Provide the (x, y) coordinate of the cell's center where the given text is located.  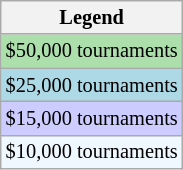
Legend (92, 17)
$50,000 tournaments (92, 51)
$25,000 tournaments (92, 85)
$15,000 tournaments (92, 118)
$10,000 tournaments (92, 152)
